Find where the given text appears and provide that cell's center as (x, y) coordinate. 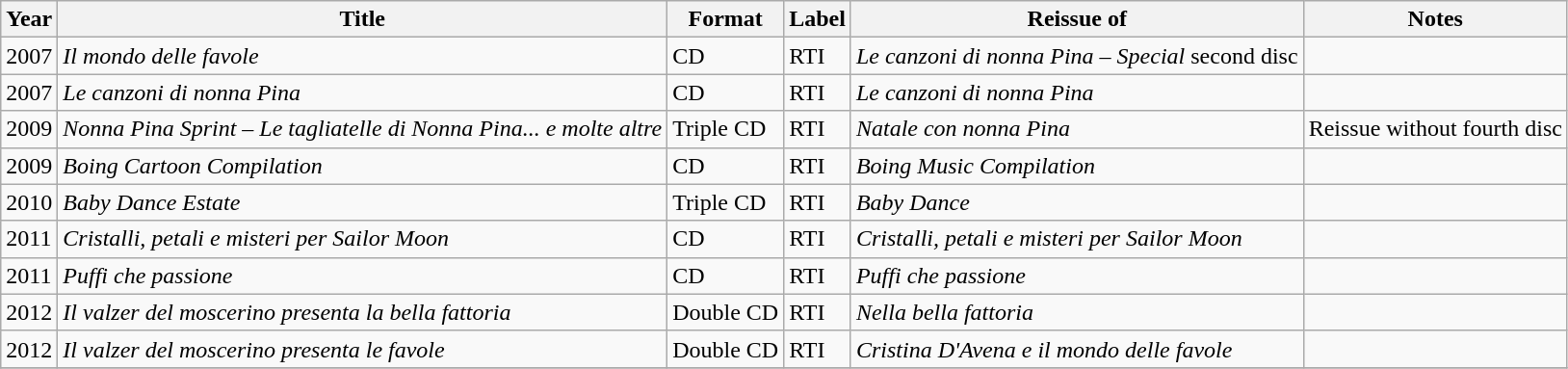
Baby Dance (1077, 202)
Natale con nonna Pina (1077, 129)
Nella bella fattoria (1077, 312)
Il valzer del moscerino presenta le favole (362, 349)
Il mondo delle favole (362, 56)
Boing Cartoon Compilation (362, 166)
Label (818, 19)
Le canzoni di nonna Pina – Special second disc (1077, 56)
Format (726, 19)
Boing Music Compilation (1077, 166)
Reissue without fourth disc (1435, 129)
Year (29, 19)
Notes (1435, 19)
Il valzer del moscerino presenta la bella fattoria (362, 312)
Baby Dance Estate (362, 202)
Reissue of (1077, 19)
Cristina D'Avena e il mondo delle favole (1077, 349)
Title (362, 19)
Nonna Pina Sprint – Le tagliatelle di Nonna Pina... e molte altre (362, 129)
2010 (29, 202)
